Detect which cell encompasses the target text, then output its (x, y) center coordinate. 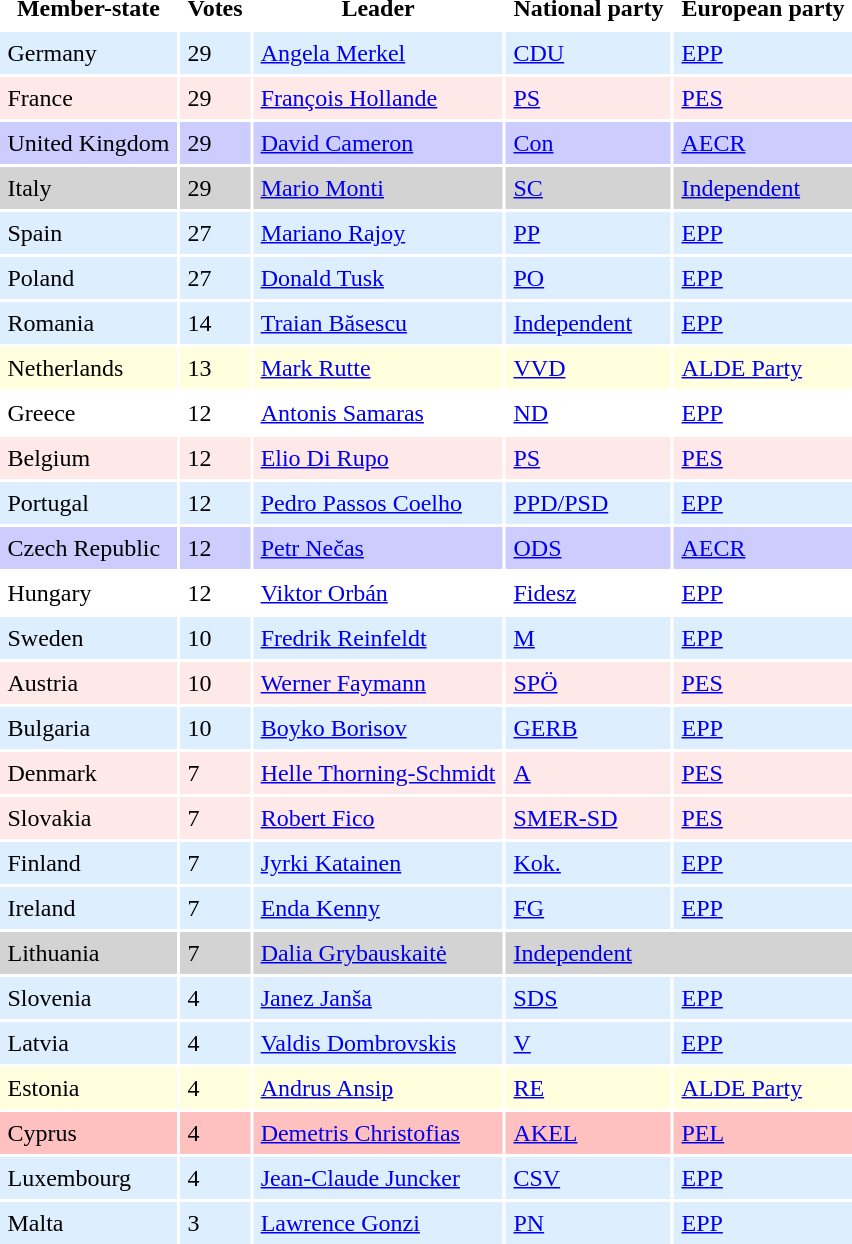
AKEL (588, 1133)
GERB (588, 728)
France (88, 98)
Denmark (88, 773)
Mario Monti (378, 188)
Lithuania (88, 953)
Con (588, 143)
PEL (763, 1133)
SMER-SD (588, 818)
Jyrki Katainen (378, 863)
Traian Băsescu (378, 323)
Latvia (88, 1043)
A (588, 773)
Greece (88, 413)
Slovakia (88, 818)
Ireland (88, 908)
Demetris Christofias (378, 1133)
Belgium (88, 458)
SDS (588, 998)
Hungary (88, 593)
Donald Tusk (378, 278)
Robert Fico (378, 818)
SC (588, 188)
Boyko Borisov (378, 728)
Finland (88, 863)
Elio Di Rupo (378, 458)
Austria (88, 683)
Netherlands (88, 368)
Helle Thorning-Schmidt (378, 773)
3 (215, 1223)
United Kingdom (88, 143)
Angela Merkel (378, 53)
V (588, 1043)
Pedro Passos Coelho (378, 503)
Poland (88, 278)
Sweden (88, 638)
Spain (88, 233)
CDU (588, 53)
ND (588, 413)
Germany (88, 53)
Bulgaria (88, 728)
VVD (588, 368)
Czech Republic (88, 548)
Fredrik Reinfeldt (378, 638)
Antonis Samaras (378, 413)
Cyprus (88, 1133)
Andrus Ansip (378, 1088)
Jean-Claude Juncker (378, 1178)
Kok. (588, 863)
Mark Rutte (378, 368)
Viktor Orbán (378, 593)
PP (588, 233)
Italy (88, 188)
Malta (88, 1223)
SPÖ (588, 683)
David Cameron (378, 143)
PO (588, 278)
Valdis Dombrovskis (378, 1043)
14 (215, 323)
Estonia (88, 1088)
PN (588, 1223)
Dalia Grybauskaitė (378, 953)
Romania (88, 323)
Petr Nečas (378, 548)
Slovenia (88, 998)
RE (588, 1088)
Portugal (88, 503)
Fidesz (588, 593)
Mariano Rajoy (378, 233)
Werner Faymann (378, 683)
Luxembourg (88, 1178)
CSV (588, 1178)
François Hollande (378, 98)
PPD/PSD (588, 503)
FG (588, 908)
Lawrence Gonzi (378, 1223)
M (588, 638)
Janez Janša (378, 998)
ODS (588, 548)
13 (215, 368)
Enda Kenny (378, 908)
